Output the [x, y] coordinate of the center of the cell containing the given text.  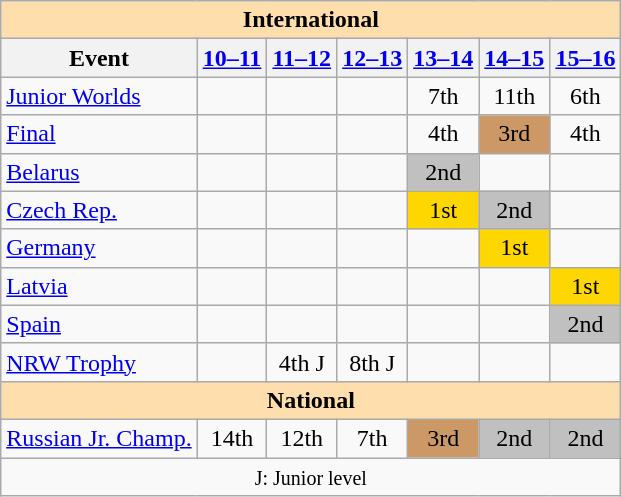
Spain [99, 324]
8th J [372, 362]
11–12 [302, 58]
12th [302, 438]
12–13 [372, 58]
International [311, 20]
Belarus [99, 172]
Russian Jr. Champ. [99, 438]
J: Junior level [311, 477]
14–15 [514, 58]
Junior Worlds [99, 96]
Event [99, 58]
Czech Rep. [99, 210]
15–16 [586, 58]
Latvia [99, 286]
Final [99, 134]
National [311, 400]
Germany [99, 248]
4th J [302, 362]
11th [514, 96]
6th [586, 96]
14th [232, 438]
NRW Trophy [99, 362]
13–14 [444, 58]
10–11 [232, 58]
